Provide the [X, Y] coordinate of the cell's center where the given text is located.  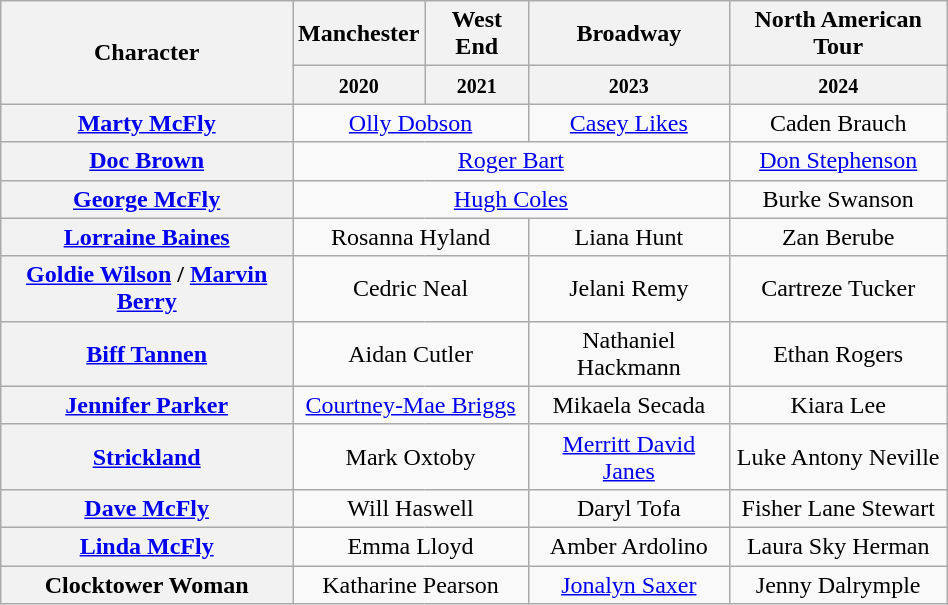
2021 [477, 85]
Luke Antony Neville [838, 456]
Will Haswell [411, 508]
Jenny Dalrymple [838, 585]
Mark Oxtoby [411, 456]
Fisher Lane Stewart [838, 508]
Zan Berube [838, 237]
George McFly [147, 199]
West End [477, 34]
Liana Hunt [630, 237]
Katharine Pearson [411, 585]
Jonalyn Saxer [630, 585]
Clocktower Woman [147, 585]
Caden Brauch [838, 123]
Courtney-Mae Briggs [411, 405]
Biff Tannen [147, 354]
Manchester [359, 34]
Dave McFly [147, 508]
Nathaniel Hackmann [630, 354]
Broadway [630, 34]
Ethan Rogers [838, 354]
Laura Sky Herman [838, 546]
Cartreze Tucker [838, 288]
Aidan Cutler [411, 354]
Casey Likes [630, 123]
Strickland [147, 456]
Daryl Tofa [630, 508]
Rosanna Hyland [411, 237]
Merritt David Janes [630, 456]
Kiara Lee [838, 405]
Marty McFly [147, 123]
Jelani Remy [630, 288]
Goldie Wilson / Marvin Berry [147, 288]
Lorraine Baines [147, 237]
Character [147, 52]
2020 [359, 85]
Doc Brown [147, 161]
2023 [630, 85]
Hugh Coles [512, 199]
Burke Swanson [838, 199]
Olly Dobson [411, 123]
Mikaela Secada [630, 405]
Emma Lloyd [411, 546]
Don Stephenson [838, 161]
Linda McFly [147, 546]
2024 [838, 85]
Cedric Neal [411, 288]
North American Tour [838, 34]
Amber Ardolino [630, 546]
Jennifer Parker [147, 405]
Roger Bart [512, 161]
